From the cell containing the given text, extract its center point as [X, Y] coordinate. 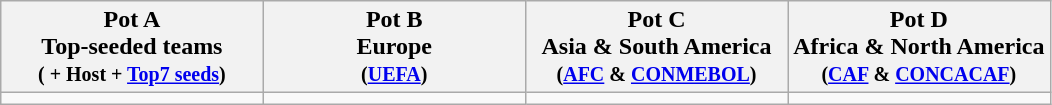
Pot DAfrica & North America(CAF & CONCACAF) [919, 47]
Pot CAsia & South America(AFC & CONMEBOL) [656, 47]
Pot ATop-seeded teams( + Host + Top7 seeds) [132, 47]
Pot BEurope(UEFA) [394, 47]
